Capture the cell that displays the provided text and extract its (X, Y) central coordinate. 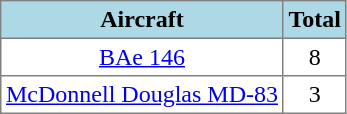
Aircraft (142, 20)
BAe 146 (142, 57)
3 (314, 95)
8 (314, 57)
McDonnell Douglas MD-83 (142, 95)
Total (314, 20)
